Search for the cell housing the specified text and yield its (X, Y) center coordinate. 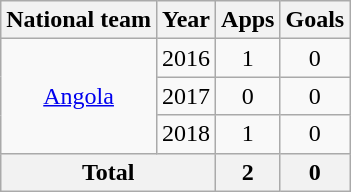
2017 (186, 96)
2 (248, 172)
Year (186, 20)
Goals (315, 20)
Apps (248, 20)
Total (108, 172)
National team (79, 20)
2018 (186, 134)
Angola (79, 96)
2016 (186, 58)
